Determine the (x, y) coordinate at the center of the cell enclosing the given text.  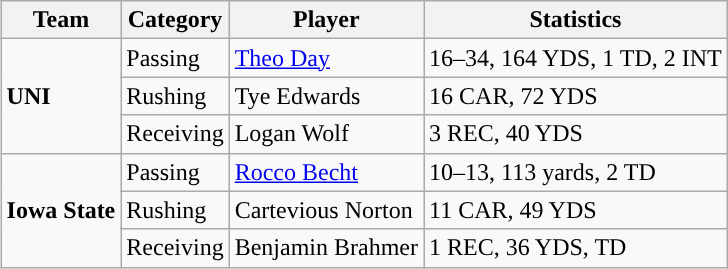
16–34, 164 YDS, 1 TD, 2 INT (576, 58)
10–13, 113 yards, 2 TD (576, 172)
Team (61, 20)
1 REC, 36 YDS, TD (576, 248)
Theo Day (326, 58)
UNI (61, 96)
Logan Wolf (326, 134)
Player (326, 20)
Category (175, 20)
Cartevious Norton (326, 210)
11 CAR, 49 YDS (576, 210)
3 REC, 40 YDS (576, 134)
Benjamin Brahmer (326, 248)
Iowa State (61, 210)
16 CAR, 72 YDS (576, 96)
Tye Edwards (326, 96)
Rocco Becht (326, 172)
Statistics (576, 20)
